Determine the (X, Y) coordinate at the center of the cell enclosing the given text.  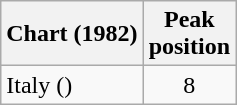
8 (189, 85)
Chart (1982) (72, 34)
Peakposition (189, 34)
Italy () (72, 85)
